Return [x, y] of the center of cell containing provided text 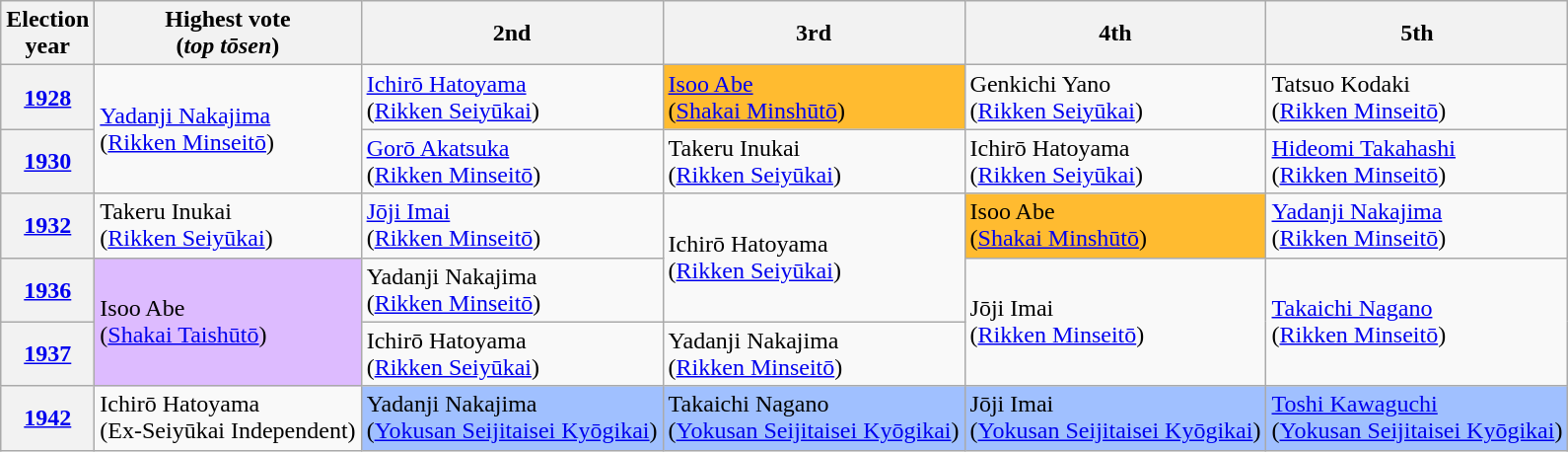
5th [1417, 34]
Yadanji Nakajima (Yokusan Seijitaisei Kyōgikai) [512, 418]
1937 [47, 353]
1936 [47, 290]
1928 [47, 97]
3rd [814, 34]
1942 [47, 418]
Takaichi Nagano (Rikken Minseitō) [1417, 322]
Gorō Akatsuka (Rikken Minseitō) [512, 162]
Highest vote(top tōsen) [228, 34]
1932 [47, 225]
1930 [47, 162]
Genkichi Yano (Rikken Seiyūkai) [1115, 97]
Toshi Kawaguchi (Yokusan Seijitaisei Kyōgikai) [1417, 418]
Isoo Abe (Shakai Taishūtō) [228, 322]
Tatsuo Kodaki (Rikken Minseitō) [1417, 97]
Electionyear [47, 34]
2nd [512, 34]
4th [1115, 34]
Takaichi Nagano (Yokusan Seijitaisei Kyōgikai) [814, 418]
Jōji Imai (Yokusan Seijitaisei Kyōgikai) [1115, 418]
Hideomi Takahashi (Rikken Minseitō) [1417, 162]
Ichirō Hatoyama (Ex-Seiyūkai Independent) [228, 418]
